Output the (x, y) coordinate of the center of the cell containing the given text.  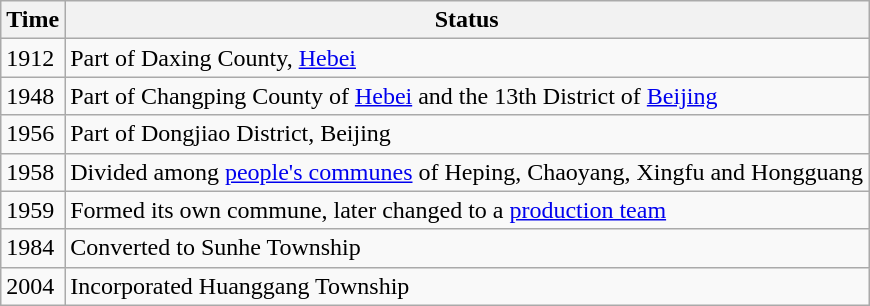
Time (33, 20)
Divided among people's communes of Heping, Chaoyang, Xingfu and Hongguang (467, 172)
1984 (33, 248)
1958 (33, 172)
Part of Changping County of Hebei and the 13th District of Beijing (467, 96)
1959 (33, 210)
1912 (33, 58)
Status (467, 20)
Part of Dongjiao District, Beijing (467, 134)
Part of Daxing County, Hebei (467, 58)
1948 (33, 96)
2004 (33, 286)
Converted to Sunhe Township (467, 248)
Formed its own commune, later changed to a production team (467, 210)
1956 (33, 134)
Incorporated Huanggang Township (467, 286)
